Return (x, y) of the center of cell containing provided text 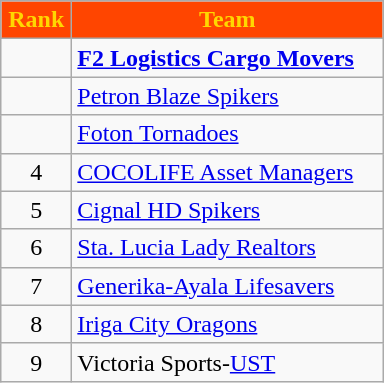
9 (36, 362)
7 (36, 286)
5 (36, 210)
Foton Tornadoes (228, 134)
Cignal HD Spikers (228, 210)
4 (36, 172)
6 (36, 248)
Rank (36, 20)
8 (36, 324)
COCOLIFE Asset Managers (228, 172)
Generika-Ayala Lifesavers (228, 286)
Team (228, 20)
Victoria Sports-UST (228, 362)
Sta. Lucia Lady Realtors (228, 248)
Petron Blaze Spikers (228, 96)
F2 Logistics Cargo Movers (228, 58)
Iriga City Oragons (228, 324)
